Provide the (x, y) coordinate of the cell's center where the given text is located.  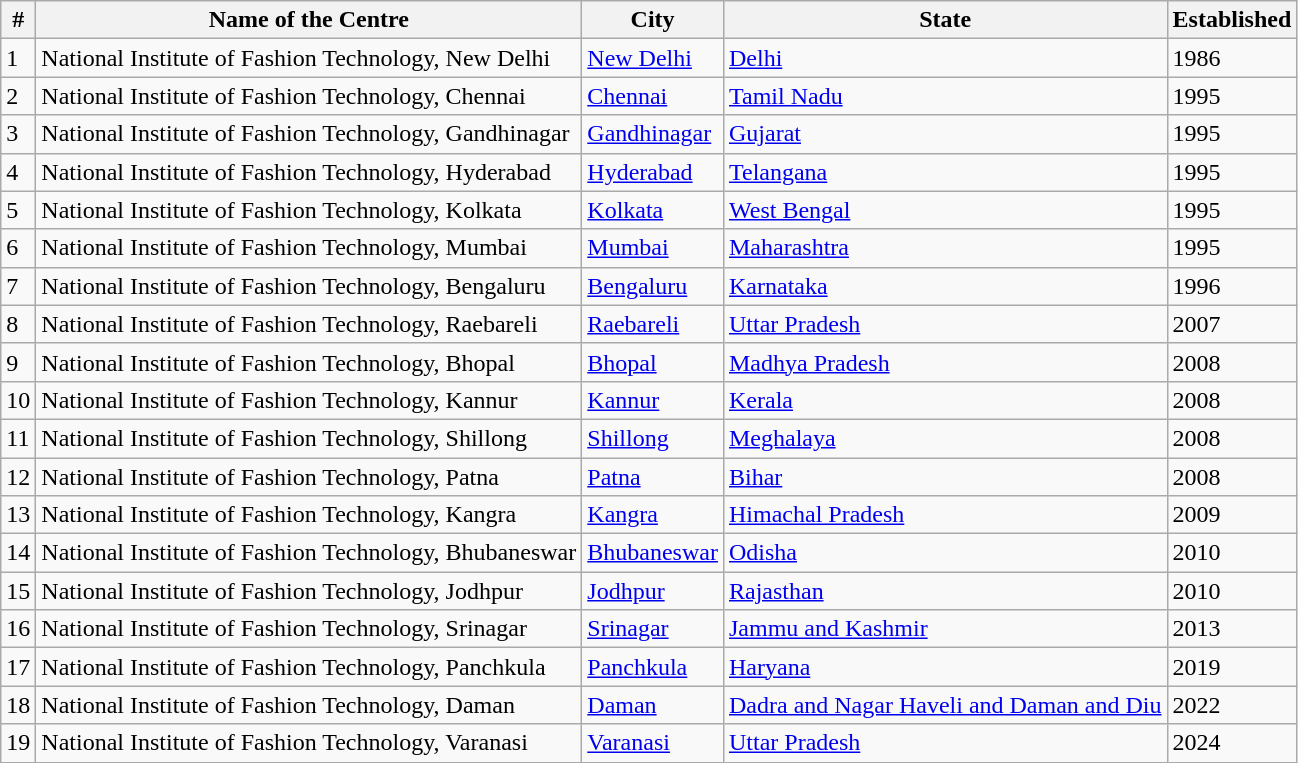
Kolkata (653, 210)
National Institute of Fashion Technology, Kolkata (309, 210)
National Institute of Fashion Technology, Bengaluru (309, 286)
National Institute of Fashion Technology, Patna (309, 477)
18 (18, 705)
National Institute of Fashion Technology, Mumbai (309, 248)
New Delhi (653, 58)
2024 (1232, 743)
2 (18, 96)
Bihar (945, 477)
National Institute of Fashion Technology, Kangra (309, 515)
Srinagar (653, 629)
16 (18, 629)
Himachal Pradesh (945, 515)
National Institute of Fashion Technology, Srinagar (309, 629)
11 (18, 438)
Bhubaneswar (653, 553)
Jodhpur (653, 591)
Hyderabad (653, 172)
Gandhinagar (653, 134)
Bengaluru (653, 286)
14 (18, 553)
Rajasthan (945, 591)
Raebareli (653, 324)
National Institute of Fashion Technology, Raebareli (309, 324)
National Institute of Fashion Technology, Jodhpur (309, 591)
National Institute of Fashion Technology, Bhopal (309, 362)
Telangana (945, 172)
2022 (1232, 705)
5 (18, 210)
Panchkula (653, 667)
1996 (1232, 286)
3 (18, 134)
National Institute of Fashion Technology, Panchkula (309, 667)
City (653, 20)
Kangra (653, 515)
17 (18, 667)
12 (18, 477)
National Institute of Fashion Technology, Hyderabad (309, 172)
National Institute of Fashion Technology, Daman (309, 705)
National Institute of Fashion Technology, Bhubaneswar (309, 553)
National Institute of Fashion Technology, Shillong (309, 438)
West Bengal (945, 210)
Varanasi (653, 743)
Jammu and Kashmir (945, 629)
National Institute of Fashion Technology, Gandhinagar (309, 134)
1986 (1232, 58)
19 (18, 743)
Established (1232, 20)
Dadra and Nagar Haveli and Daman and Diu (945, 705)
Daman (653, 705)
Karnataka (945, 286)
Kerala (945, 400)
Name of the Centre (309, 20)
2019 (1232, 667)
15 (18, 591)
Kannur (653, 400)
4 (18, 172)
National Institute of Fashion Technology, Kannur (309, 400)
Tamil Nadu (945, 96)
State (945, 20)
2007 (1232, 324)
2009 (1232, 515)
Odisha (945, 553)
9 (18, 362)
10 (18, 400)
Delhi (945, 58)
8 (18, 324)
National Institute of Fashion Technology, Varanasi (309, 743)
# (18, 20)
Patna (653, 477)
Haryana (945, 667)
7 (18, 286)
National Institute of Fashion Technology, Chennai (309, 96)
Gujarat (945, 134)
Chennai (653, 96)
Bhopal (653, 362)
6 (18, 248)
2013 (1232, 629)
Meghalaya (945, 438)
13 (18, 515)
National Institute of Fashion Technology, New Delhi (309, 58)
Madhya Pradesh (945, 362)
Shillong (653, 438)
Maharashtra (945, 248)
1 (18, 58)
Mumbai (653, 248)
